Provide the (X, Y) coordinate of the cell's center where the given text is located.  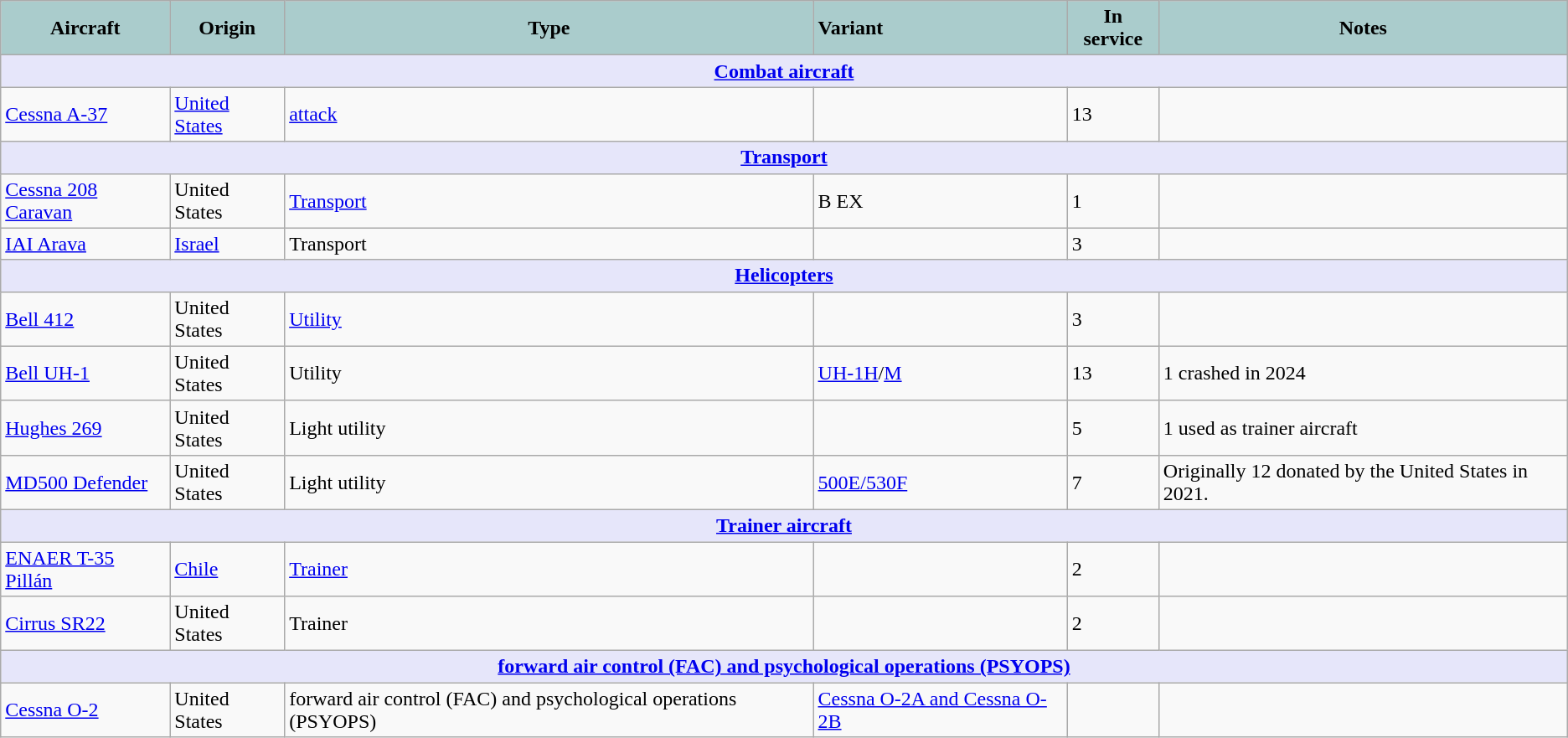
Chile (228, 568)
Cirrus SR22 (85, 623)
B EX (940, 201)
Variant (940, 28)
Origin (228, 28)
1 (1112, 201)
Type (549, 28)
In service (1112, 28)
Cessna O-2A and Cessna O-2B (940, 710)
IAI Arava (85, 244)
Trainer aircraft (784, 525)
ENAER T-35 Pillán (85, 568)
UH-1H/M (940, 374)
Aircraft (85, 28)
Cessna 208 Caravan (85, 201)
Notes (1363, 28)
Hughes 269 (85, 427)
500E/530F (940, 483)
1 used as trainer aircraft (1363, 427)
Bell 412 (85, 318)
attack (549, 114)
7 (1112, 483)
Combat aircraft (784, 71)
Cessna O-2 (85, 710)
Bell UH-1 (85, 374)
Originally 12 donated by the United States in 2021. (1363, 483)
Helicopters (784, 276)
MD500 Defender (85, 483)
Cessna A-37 (85, 114)
5 (1112, 427)
Israel (228, 244)
1 crashed in 2024 (1363, 374)
